Pinpoint the cell where the given text exists, returning its [x, y] midpoint coordinate. 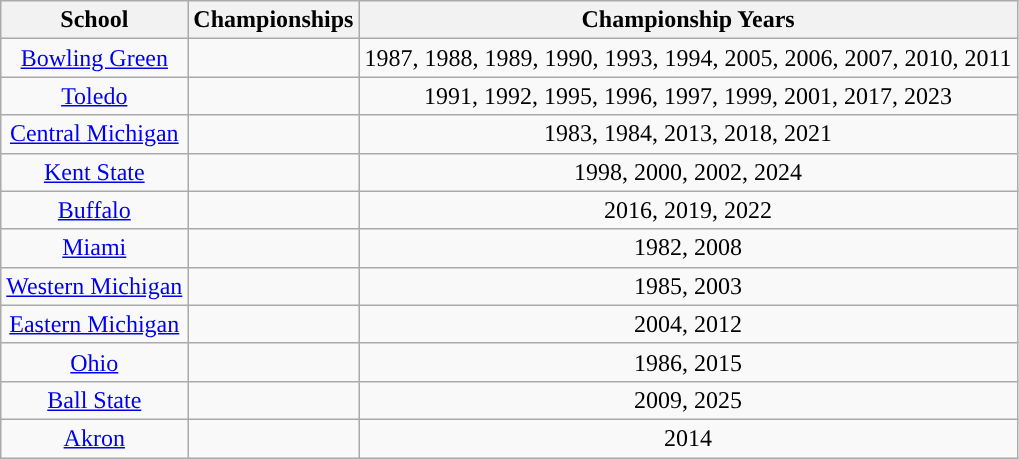
Buffalo [94, 210]
2004, 2012 [688, 324]
Eastern Michigan [94, 324]
Bowling Green [94, 58]
1986, 2015 [688, 362]
Toledo [94, 96]
2014 [688, 438]
School [94, 20]
Kent State [94, 172]
1985, 2003 [688, 286]
1987, 1988, 1989, 1990, 1993, 1994, 2005, 2006, 2007, 2010, 2011 [688, 58]
Western Michigan [94, 286]
1998, 2000, 2002, 2024 [688, 172]
2016, 2019, 2022 [688, 210]
1982, 2008 [688, 248]
Ohio [94, 362]
Championship Years [688, 20]
1983, 1984, 2013, 2018, 2021 [688, 134]
Akron [94, 438]
2009, 2025 [688, 400]
Championships [274, 20]
Ball State [94, 400]
1991, 1992, 1995, 1996, 1997, 1999, 2001, 2017, 2023 [688, 96]
Miami [94, 248]
Central Michigan [94, 134]
